Capture the cell that displays the provided text and extract its (x, y) central coordinate. 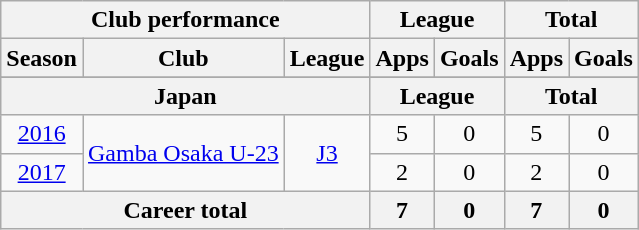
Career total (186, 210)
J3 (327, 153)
2016 (42, 134)
Japan (186, 96)
Club (183, 58)
2017 (42, 172)
Gamba Osaka U-23 (183, 153)
Season (42, 58)
Club performance (186, 20)
